Identify which cell holds the provided text, then report its (x, y) central coordinate. 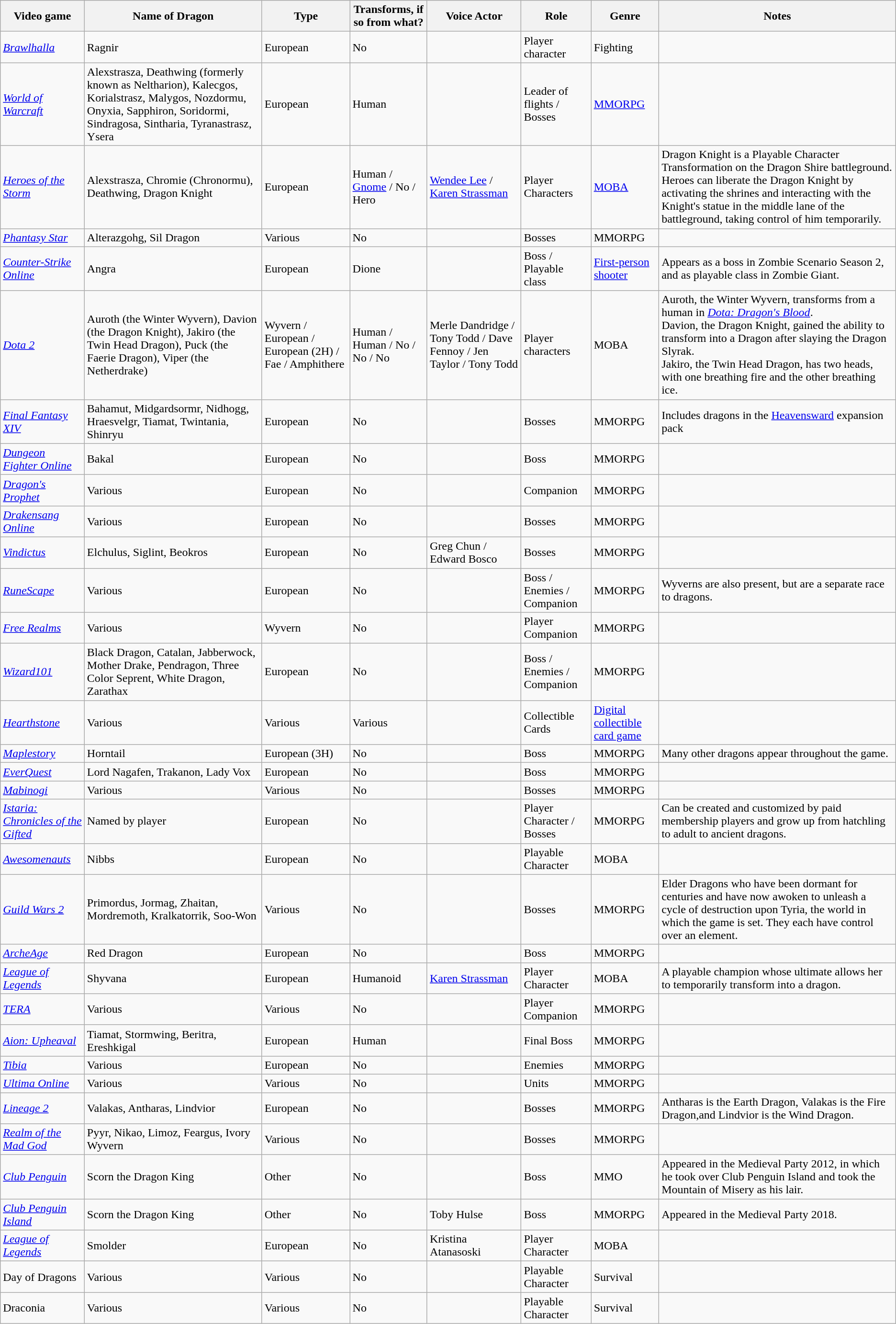
Player Characters (556, 187)
Fighting (625, 47)
Wendee Lee / Karen Strassman (474, 187)
Greg Chun / Edward Bosco (474, 553)
Enemies (556, 1065)
Antharas is the Earth Dragon, Valakas is the Fire Dragon,and Lindvior is the Wind Dragon. (777, 1108)
First-person shooter (625, 269)
Pyyr, Nikao, Limoz, Feargus, Ivory Wyvern (173, 1140)
Ragnir (173, 47)
Human / Human / No / No / No (389, 345)
Nibbs (173, 859)
Player characters (556, 345)
Black Dragon, Catalan, Jabberwock, Mother Drake, Pendragon, Three Color Seprent, White Dragon, Zarathax (173, 672)
Primordus, Jormag, Zhaitan, Mordremoth, Kralkatorrik, Soo-Won (173, 909)
Collectible Cards (556, 723)
Club Penguin (43, 1177)
Brawlhalla (43, 47)
Includes dragons in the Heavensward expansion pack (777, 421)
Appeared in the Medieval Party 2018. (777, 1214)
European (3H) (306, 754)
Video game (43, 16)
Name of Dragon (173, 16)
Notes (777, 16)
TERA (43, 1009)
Player character (556, 47)
MMO (625, 1177)
Red Dragon (173, 953)
Alexstrasza, Chromie (Chronormu), Deathwing, Dragon Knight (173, 187)
Valakas, Antharas, Lindvior (173, 1108)
Auroth (the Winter Wyvern), Davion (the Dragon Knight), Jakiro (the Twin Head Dragon), Puck (the Faerie Dragon), Viper (the Netherdrake) (173, 345)
Voice Actor (474, 16)
Lineage 2 (43, 1108)
World of Warcraft (43, 104)
Drakensang Online (43, 521)
Draconia (43, 1308)
Merle Dandridge / Tony Todd / Dave Fennoy / Jen Taylor / Tony Todd (474, 345)
Aion: Upheaval (43, 1040)
EverQuest (43, 772)
Lord Nagafen, Trakanon, Lady Vox (173, 772)
Club Penguin Island (43, 1214)
Hearthstone (43, 723)
Wyvern (306, 628)
Can be created and customized by paid membership players and grow up from hatchling to adult to ancient dragons. (777, 821)
Dione (389, 269)
Appears as a boss in Zombie Scenario Season 2, and as playable class in Zombie Giant. (777, 269)
Player Character / Bosses (556, 821)
Named by player (173, 821)
Toby Hulse (474, 1214)
Tiamat, Stormwing, Beritra, Ereshkigal (173, 1040)
Maplestory (43, 754)
Bakal (173, 459)
RuneScape (43, 590)
Humanoid (389, 978)
Istaria: Chronicles of the Gifted (43, 821)
Kristina Atanasoski (474, 1246)
Genre (625, 16)
Heroes of the Storm (43, 187)
Dragon's Prophet (43, 490)
Leader of flights / Bosses (556, 104)
Wyverns are also present, but are a separate race to dragons. (777, 590)
Digital collectible card game (625, 723)
ArcheAge (43, 953)
Alterazgohg, Sil Dragon (173, 238)
Karen Strassman (474, 978)
Boss /Playable class (556, 269)
Dota 2 (43, 345)
Vindictus (43, 553)
Day of Dragons (43, 1277)
Realm of the Mad God (43, 1140)
Awesomenauts (43, 859)
Counter-Strike Online (43, 269)
Phantasy Star (43, 238)
Companion (556, 490)
Role (556, 16)
Human / Gnome / No / Hero (389, 187)
Guild Wars 2 (43, 909)
Horntail (173, 754)
Units (556, 1083)
A playable champion whose ultimate allows her to temporarily transform into a dragon. (777, 978)
Angra (173, 269)
Transforms, if so from what? (389, 16)
Final Fantasy XIV (43, 421)
Free Realms (43, 628)
Dungeon Fighter Online (43, 459)
Smolder (173, 1246)
Elchulus, Siglint, Beokros (173, 553)
Type (306, 16)
Mabinogi (43, 790)
Wizard101 (43, 672)
Ultima Online (43, 1083)
Appeared in the Medieval Party 2012, in which he took over Club Penguin Island and took the Mountain of Misery as his lair. (777, 1177)
Wyvern / European / European (2H) / Fae / Amphithere (306, 345)
Many other dragons appear throughout the game. (777, 754)
Bahamut, Midgardsormr, Nidhogg, Hraesvelgr, Tiamat, Twintania, Shinryu (173, 421)
Shyvana (173, 978)
Final Boss (556, 1040)
Tibia (43, 1065)
